Identify which cell holds the provided text, then report its [x, y] central coordinate. 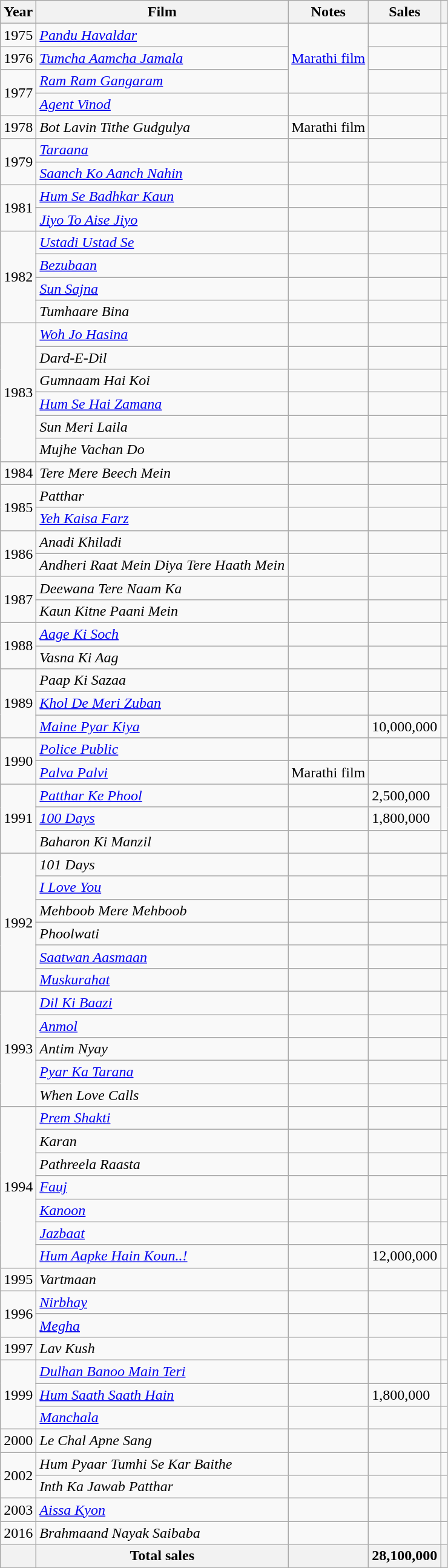
Aage Ki Soch [162, 634]
Maine Pyar Kiya [162, 726]
1997 [18, 1348]
Tere Mere Beech Mein [162, 473]
Tumcha Aamcha Jamala [162, 58]
1984 [18, 473]
Jiyo To Aise Jiyo [162, 219]
2000 [18, 1441]
101 Days [162, 865]
Andheri Raat Mein Diya Tere Haath Mein [162, 565]
Antim Nyay [162, 1049]
1982 [18, 277]
Khol De Meri Zuban [162, 703]
Anmol [162, 1026]
Saatwan Aasmaan [162, 957]
1983 [18, 392]
Pandu Havaldar [162, 35]
1988 [18, 645]
Total sales [162, 1556]
When Love Calls [162, 1095]
Kanoon [162, 1210]
2016 [18, 1533]
1976 [18, 58]
Muskurahat [162, 980]
Hum Saath Saath Hain [162, 1394]
1996 [18, 1314]
Sun Meri Laila [162, 427]
Baharon Ki Manzil [162, 842]
Patthar [162, 496]
Manchala [162, 1418]
1979 [18, 162]
1992 [18, 922]
Hum Pyaar Tumhi Se Kar Baithe [162, 1464]
Deewana Tere Naam Ka [162, 588]
Palva Palvi [162, 772]
Sun Sajna [162, 289]
Gumnaam Hai Koi [162, 381]
Dulhan Banoo Main Teri [162, 1371]
Kaun Kitne Paani Mein [162, 611]
28,100,000 [404, 1556]
Hum Aapke Hain Koun..! [162, 1256]
Yeh Kaisa Farz [162, 519]
Megha [162, 1325]
Dil Ki Baazi [162, 1003]
2002 [18, 1475]
Bot Lavin Tithe Gudgulya [162, 127]
Anadi Khiladi [162, 542]
Bezubaan [162, 265]
Agent Vinod [162, 104]
1975 [18, 35]
Le Chal Apne Sang [162, 1441]
Taraana [162, 150]
1977 [18, 93]
12,000,000 [404, 1256]
Year [18, 12]
2,500,000 [404, 796]
Saanch Ko Aanch Nahin [162, 173]
1985 [18, 507]
Jazbaat [162, 1233]
Inth Ka Jawab Patthar [162, 1487]
1999 [18, 1394]
Vartmaan [162, 1279]
Lav Kush [162, 1348]
Fauj [162, 1187]
2003 [18, 1510]
100 Days [162, 819]
Woh Jo Hasina [162, 335]
Film [162, 12]
10,000,000 [404, 726]
1994 [18, 1187]
Paap Ki Sazaa [162, 680]
Ustadi Ustad Se [162, 242]
1981 [18, 208]
Nirbhay [162, 1302]
Police Public [162, 749]
Mujhe Vachan Do [162, 450]
1995 [18, 1279]
Karan [162, 1141]
1978 [18, 127]
Phoolwati [162, 934]
1989 [18, 703]
Hum Se Badhkar Kaun [162, 196]
Hum Se Hai Zamana [162, 404]
Mehboob Mere Mehboob [162, 911]
Dard-E-Dil [162, 358]
Sales [404, 12]
1991 [18, 819]
Notes [328, 12]
Pyar Ka Tarana [162, 1072]
Tumhaare Bina [162, 312]
1986 [18, 553]
1987 [18, 599]
Vasna Ki Aag [162, 657]
Ram Ram Gangaram [162, 81]
Brahmaand Nayak Saibaba [162, 1533]
Pathreela Raasta [162, 1164]
I Love You [162, 888]
1993 [18, 1049]
Prem Shakti [162, 1118]
1990 [18, 761]
Patthar Ke Phool [162, 796]
Aissa Kyon [162, 1510]
